Capture the cell that displays the provided text and extract its [X, Y] central coordinate. 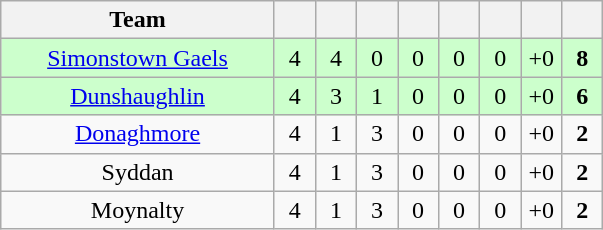
8 [582, 58]
6 [582, 96]
Syddan [138, 172]
Team [138, 20]
Moynalty [138, 210]
Dunshaughlin [138, 96]
Simonstown Gaels [138, 58]
Donaghmore [138, 134]
